Capture the cell that displays the provided text and extract its (X, Y) central coordinate. 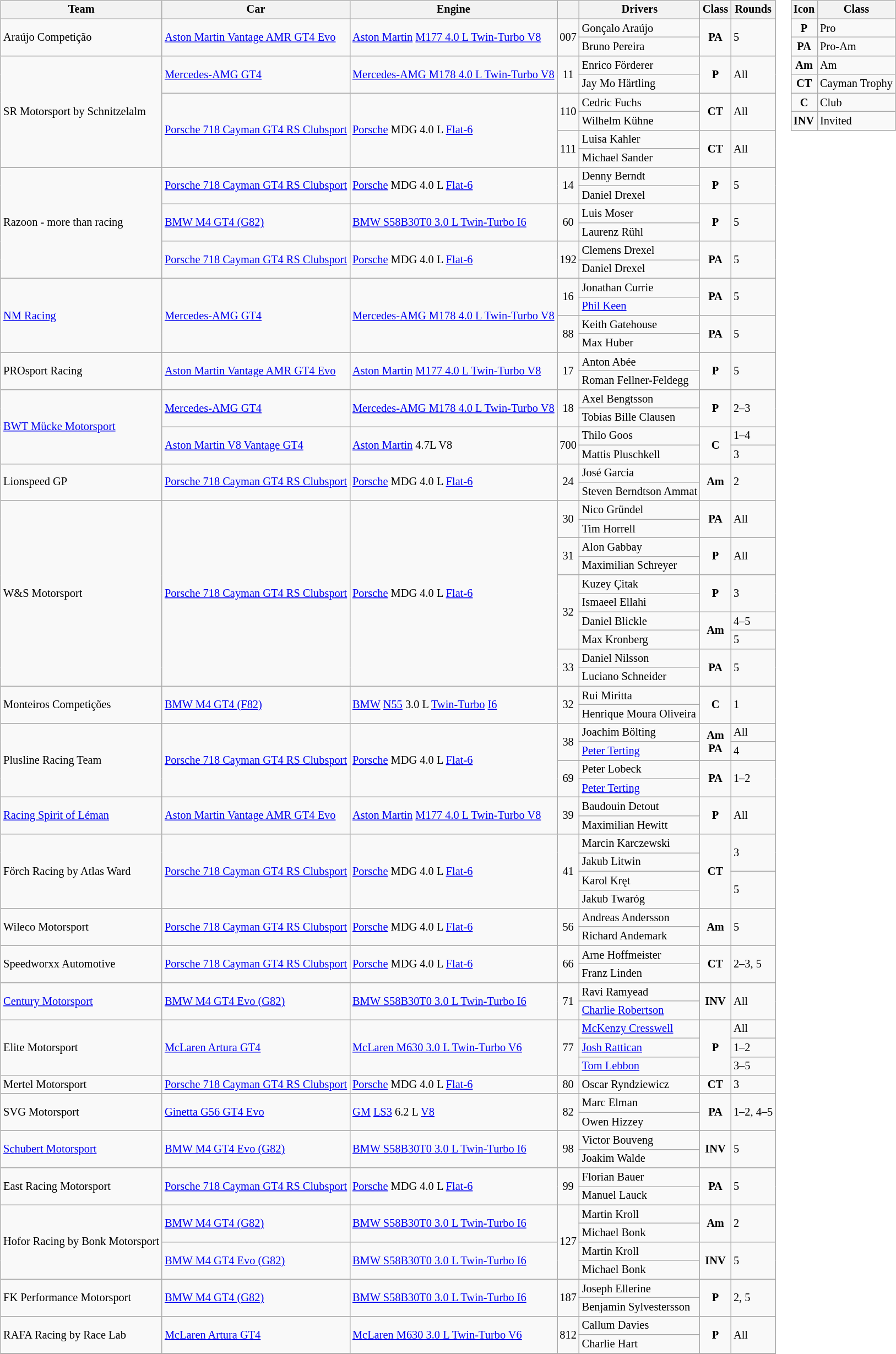
Racing Spirit of Léman (82, 816)
Baudouin Detout (640, 807)
Speedworxx Automotive (82, 964)
1–2, 4–5 (753, 1112)
Laurenz Rühl (640, 232)
BWT Mücke Motorsport (82, 426)
Luisa Kahler (640, 139)
Michael Sander (640, 158)
Ravi Ramyead (640, 992)
Peter Lobeck (640, 770)
Club (856, 102)
FK Performance Motorsport (82, 1297)
Franz Linden (640, 974)
McKenzy Cresswell (640, 1029)
Drivers (640, 10)
Axel Bengtsson (640, 399)
18 (568, 407)
Benjamin Sylvestersson (640, 1307)
33 (568, 667)
Team (82, 10)
192 (568, 260)
Ismaeel Ellahi (640, 603)
77 (568, 1047)
Aston Martin 4.7L V8 (453, 445)
Pro (856, 28)
1 (753, 705)
700 (568, 445)
Hofor Racing by Bonk Motorsport (82, 1242)
38 (568, 741)
Engine (453, 10)
Tim Horrell (640, 529)
BMW M4 GT4 (F82) (256, 705)
88 (568, 334)
Kuzey Çitak (640, 584)
Luciano Schneider (640, 677)
99 (568, 1186)
East Racing Motorsport (82, 1186)
30 (568, 519)
Victor Bouveng (640, 1140)
56 (568, 927)
Monteiros Competições (82, 705)
Luis Moser (640, 214)
82 (568, 1112)
RAFA Racing by Race Lab (82, 1335)
SVG Motorsport (82, 1112)
Marc Elman (640, 1103)
Marcin Karczewski (640, 844)
110 (568, 111)
39 (568, 816)
Tobias Bille Clausen (640, 417)
Clemens Drexel (640, 251)
80 (568, 1085)
Charlie Robertson (640, 1010)
17 (568, 371)
66 (568, 964)
127 (568, 1242)
69 (568, 779)
31 (568, 556)
Richard Andemark (640, 936)
1–4 (753, 436)
Oscar Ryndziewicz (640, 1085)
Wileco Motorsport (82, 927)
Joseph Ellerine (640, 1288)
Callum Davies (640, 1325)
Roman Fellner-Feldegg (640, 380)
Car (256, 10)
Cayman Trophy (856, 84)
2–3, 5 (753, 964)
Maximilian Hewitt (640, 825)
Jakub Litwin (640, 862)
Mertel Motorsport (82, 1085)
11 (568, 75)
Icon (804, 10)
Keith Gatehouse (640, 325)
Enrico Förderer (640, 66)
Rui Miritta (640, 695)
Am PA (715, 741)
Andreas Andersson (640, 918)
16 (568, 296)
14 (568, 186)
Daniel Blickle (640, 621)
Aston Martin V8 Vantage GT4 (256, 445)
41 (568, 871)
Förch Racing by Atlas Ward (82, 871)
Jonathan Currie (640, 287)
Joakim Walde (640, 1159)
Ginetta G56 GT4 Evo (256, 1112)
Century Motorsport (82, 1001)
71 (568, 1001)
Jay Mo Härtling (640, 84)
007 (568, 37)
Florian Bauer (640, 1177)
Owen Hizzey (640, 1122)
Charlie Hart (640, 1344)
2, 5 (753, 1297)
Thilo Goos (640, 436)
Wilhelm Kühne (640, 121)
Joachim Bölting (640, 732)
BMW N55 3.0 L Twin-Turbo I6 (453, 705)
24 (568, 482)
2–3 (753, 407)
W&S Motorsport (82, 594)
Cedric Fuchs (640, 102)
98 (568, 1150)
Anton Abée (640, 362)
Denny Berndt (640, 177)
Arne Hoffmeister (640, 955)
Max Huber (640, 343)
Nico Gründel (640, 510)
Elite Motorsport (82, 1047)
Pro-Am (856, 47)
4–5 (753, 621)
Rounds (753, 10)
812 (568, 1335)
Daniel Nilsson (640, 659)
Max Kronberg (640, 640)
Alon Gabbay (640, 547)
Maximilian Schreyer (640, 565)
Karol Kręt (640, 880)
Steven Berndtson Ammat (640, 492)
187 (568, 1297)
Jakub Twaróg (640, 899)
Henrique Moura Oliveira (640, 714)
Plusline Racing Team (82, 760)
3–5 (753, 1066)
José Garcia (640, 473)
GM LS3 6.2 L V8 (453, 1112)
Gonçalo Araújo (640, 28)
Josh Rattican (640, 1047)
NM Racing (82, 315)
Araújo Competição (82, 37)
Invited (856, 121)
Lionspeed GP (82, 482)
Phil Keen (640, 306)
Tom Lebbon (640, 1066)
Bruno Pereira (640, 47)
Schubert Motorsport (82, 1150)
4 (753, 751)
Manuel Lauck (640, 1196)
Mattis Pluschkell (640, 454)
Razoon - more than racing (82, 223)
SR Motorsport by Schnitzelalm (82, 112)
PROsport Racing (82, 371)
60 (568, 222)
111 (568, 149)
